Find where the given text appears and provide that cell's center as [X, Y] coordinate. 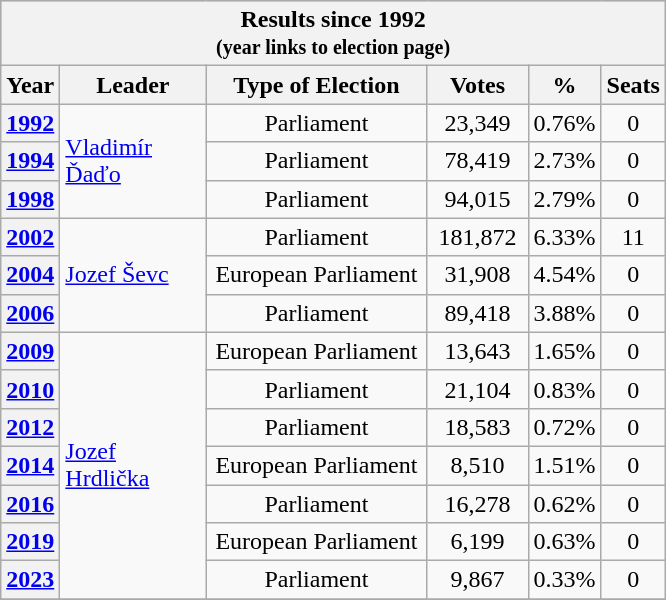
21,104 [478, 389]
78,419 [478, 161]
0.33% [564, 580]
2002 [30, 237]
1994 [30, 161]
9,867 [478, 580]
181,872 [478, 237]
Results since 1992(year links to election page) [334, 34]
0.62% [564, 503]
23,349 [478, 123]
13,643 [478, 351]
0.63% [564, 542]
2019 [30, 542]
2014 [30, 465]
4.54% [564, 275]
94,015 [478, 199]
0.72% [564, 427]
2.73% [564, 161]
8,510 [478, 465]
Seats [633, 85]
31,908 [478, 275]
Type of Election [316, 85]
1992 [30, 123]
2.79% [564, 199]
0.83% [564, 389]
6,199 [478, 542]
Jozef Hrdlička [133, 465]
Vladimír Ďaďo [133, 161]
0.76% [564, 123]
89,418 [478, 313]
1998 [30, 199]
18,583 [478, 427]
2023 [30, 580]
3.88% [564, 313]
2012 [30, 427]
6.33% [564, 237]
2004 [30, 275]
2009 [30, 351]
2016 [30, 503]
Leader [133, 85]
11 [633, 237]
16,278 [478, 503]
Votes [478, 85]
2006 [30, 313]
1.65% [564, 351]
% [564, 85]
Jozef Ševc [133, 275]
1.51% [564, 465]
2010 [30, 389]
Year [30, 85]
